Scan for the cell matching the given text and deliver its [X, Y] coordinate at center. 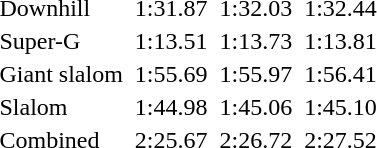
1:13.51 [171, 41]
1:45.06 [256, 107]
1:44.98 [171, 107]
1:13.73 [256, 41]
1:55.97 [256, 74]
1:55.69 [171, 74]
